Provide the [X, Y] coordinate of the cell's center where the given text is located.  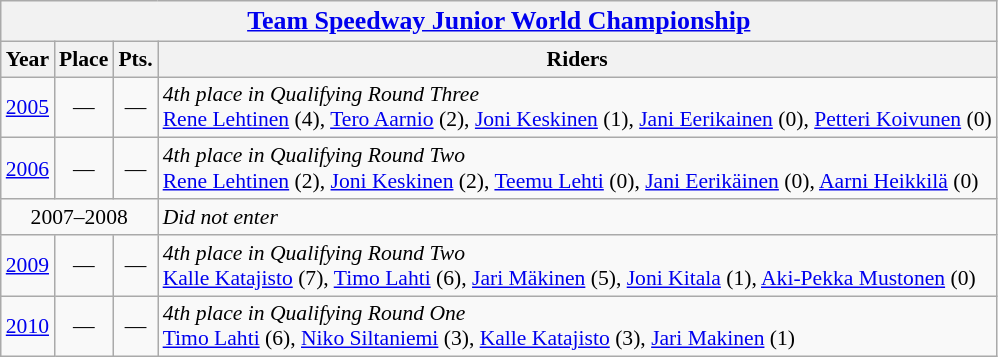
Team Speedway Junior World Championship [499, 21]
4th place in Qualifying Round Two Kalle Katajisto (7), Timo Lahti (6), Jari Mäkinen (5), Joni Kitala (1), Aki-Pekka Mustonen (0) [578, 266]
Riders [578, 59]
2007–2008 [80, 217]
2006 [28, 168]
4th place in Qualifying Round One Timo Lahti (6), Niko Siltaniemi (3), Kalle Katajisto (3), Jari Makinen (1) [578, 326]
Did not enter [578, 217]
Pts. [135, 59]
Place [84, 59]
4th place in Qualifying Round Three Rene Lehtinen (4), Tero Aarnio (2), Joni Keskinen (1), Jani Eerikainen (0), Petteri Koivunen (0) [578, 108]
4th place in Qualifying Round Two Rene Lehtinen (2), Joni Keskinen (2), Teemu Lehti (0), Jani Eerikäinen (0), Aarni Heikkilä (0) [578, 168]
2009 [28, 266]
Year [28, 59]
2010 [28, 326]
2005 [28, 108]
